Search for the cell housing the specified text and yield its (X, Y) center coordinate. 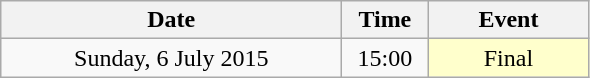
Time (385, 20)
Event (508, 20)
Date (172, 20)
15:00 (385, 58)
Final (508, 58)
Sunday, 6 July 2015 (172, 58)
